Scan for the cell matching the given text and deliver its [x, y] coordinate at center. 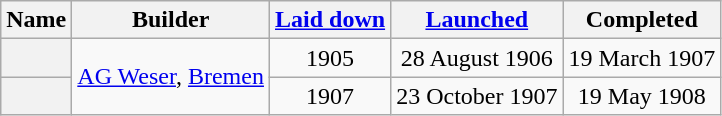
19 March 1907 [642, 58]
Name [36, 20]
19 May 1908 [642, 96]
23 October 1907 [477, 96]
Completed [642, 20]
1905 [330, 58]
1907 [330, 96]
AG Weser, Bremen [171, 77]
Launched [477, 20]
Laid down [330, 20]
Builder [171, 20]
28 August 1906 [477, 58]
